Capture the cell that displays the provided text and extract its [x, y] central coordinate. 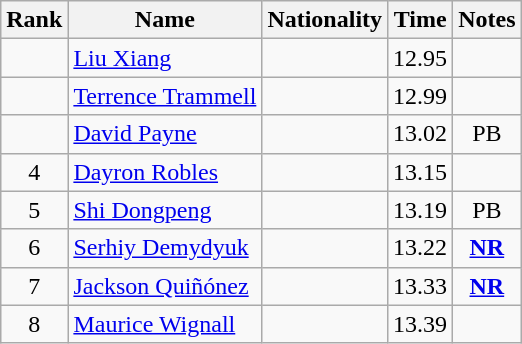
Maurice Wignall [165, 324]
David Payne [165, 134]
Dayron Robles [165, 172]
Name [165, 20]
5 [34, 210]
Nationality [325, 20]
13.02 [420, 134]
Time [420, 20]
12.95 [420, 58]
13.39 [420, 324]
7 [34, 286]
Serhiy Demydyuk [165, 248]
13.15 [420, 172]
13.33 [420, 286]
13.19 [420, 210]
6 [34, 248]
Shi Dongpeng [165, 210]
Notes [487, 20]
Liu Xiang [165, 58]
Terrence Trammell [165, 96]
4 [34, 172]
13.22 [420, 248]
8 [34, 324]
Rank [34, 20]
Jackson Quiñónez [165, 286]
12.99 [420, 96]
